Capture the cell that displays the provided text and extract its (X, Y) central coordinate. 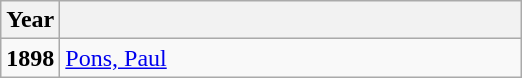
1898 (30, 58)
Pons, Paul (290, 58)
Year (30, 20)
